Locate the cell with the specified text and output its (X, Y) center coordinate. 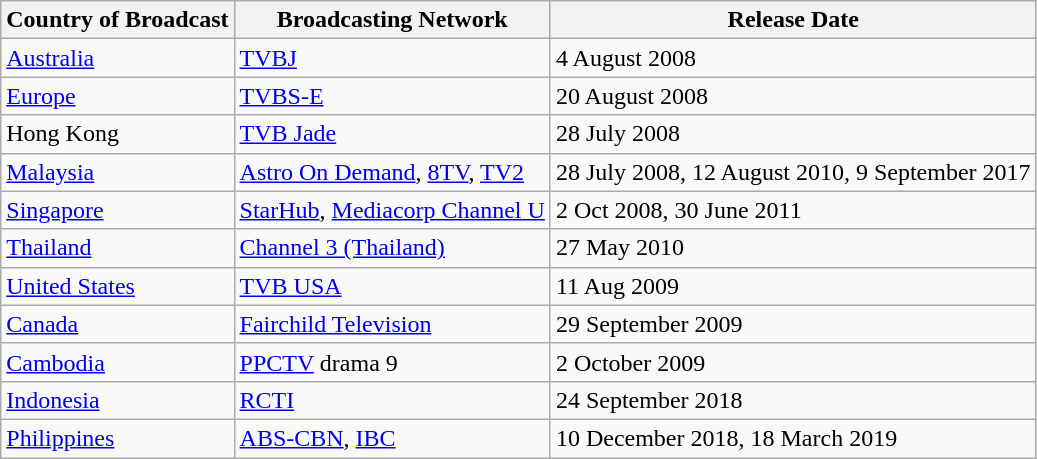
28 July 2008 (793, 134)
24 September 2018 (793, 400)
27 May 2010 (793, 248)
29 September 2009 (793, 324)
PPCTV drama 9 (392, 362)
RCTI (392, 400)
Philippines (118, 438)
Release Date (793, 20)
Broadcasting Network (392, 20)
20 August 2008 (793, 96)
Australia (118, 58)
ABS-CBN, IBC (392, 438)
Canada (118, 324)
TVB Jade (392, 134)
Singapore (118, 210)
Fairchild Television (392, 324)
Europe (118, 96)
TVBS-E (392, 96)
4 August 2008 (793, 58)
Astro On Demand, 8TV, TV2 (392, 172)
28 July 2008, 12 August 2010, 9 September 2017 (793, 172)
StarHub, Mediacorp Channel U (392, 210)
2 October 2009 (793, 362)
United States (118, 286)
Cambodia (118, 362)
Hong Kong (118, 134)
TVBJ (392, 58)
2 Oct 2008, 30 June 2011 (793, 210)
Channel 3 (Thailand) (392, 248)
11 Aug 2009 (793, 286)
10 December 2018, 18 March 2019 (793, 438)
Indonesia (118, 400)
Country of Broadcast (118, 20)
Thailand (118, 248)
Malaysia (118, 172)
TVB USA (392, 286)
